From the cell containing the given text, extract its center point as [x, y] coordinate. 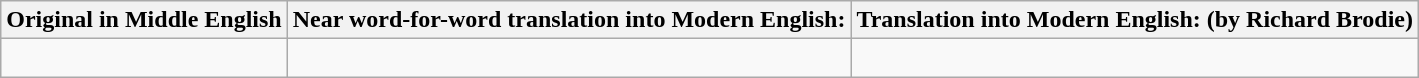
Near word-for-word translation into Modern English: [569, 20]
Original in Middle English [144, 20]
Translation into Modern English: (by Richard Brodie) [1135, 20]
